Determine the [x, y] coordinate at the center of the cell enclosing the given text.  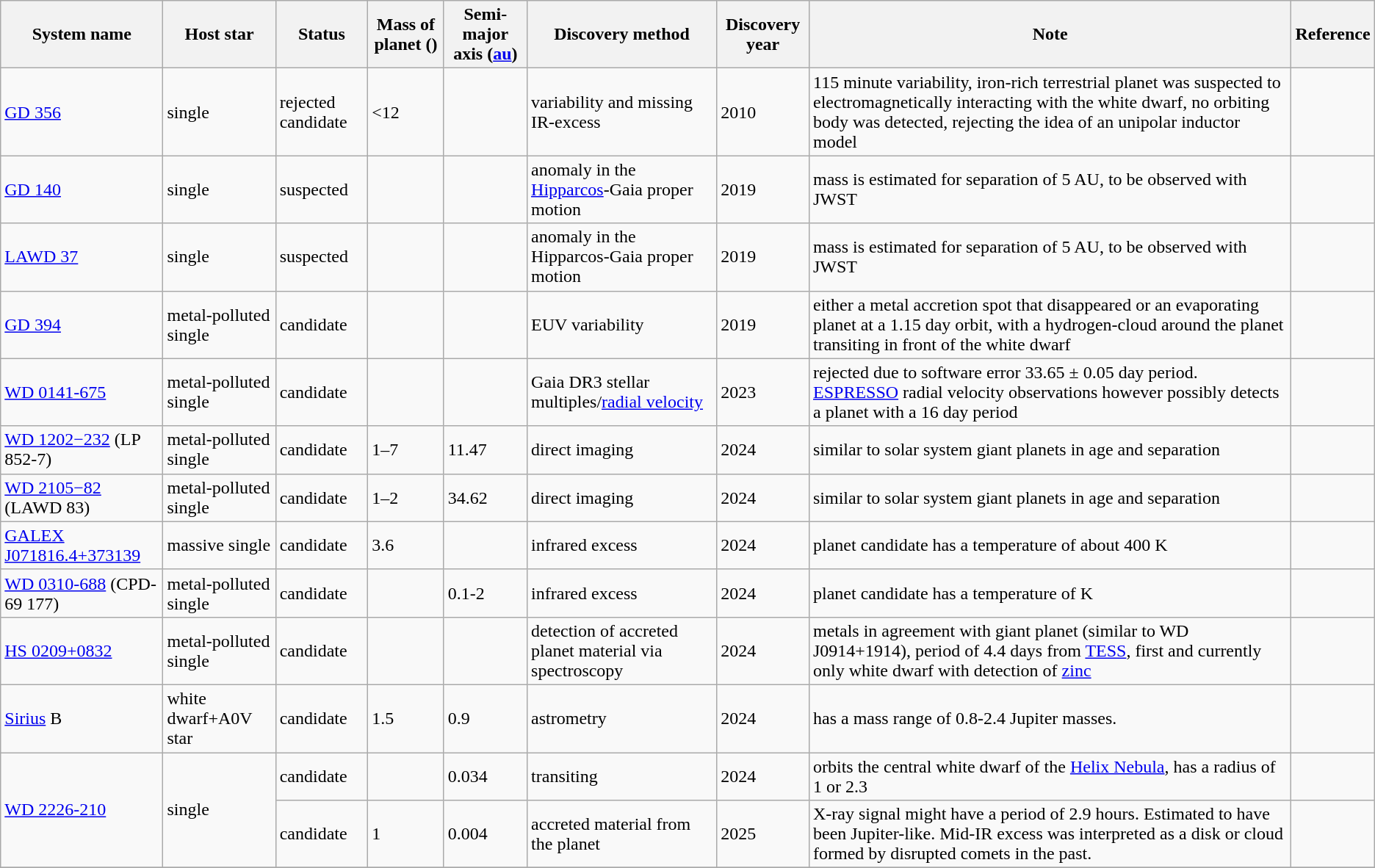
1–7 [405, 449]
rejected due to software error 33.65 ± 0.05 day period. ESPRESSO radial velocity observations however possibly detects a planet with a 16 day period [1050, 392]
orbits the central white dwarf of the Helix Nebula, has a radius of 1 or 2.3 [1050, 775]
Mass of planet () [405, 35]
WD 0310-688 (CPD-69 177) [82, 593]
Host star [219, 35]
2025 [763, 834]
11.47 [485, 449]
2023 [763, 392]
Reference [1332, 35]
1.5 [405, 718]
astrometry [622, 718]
variability and missing IR-excess [622, 112]
1–2 [405, 498]
Discovery year [763, 35]
LAWD 37 [82, 257]
<12 [405, 112]
3.6 [405, 545]
1 [405, 834]
has a mass range of 0.8-2.4 Jupiter masses. [1050, 718]
0.9 [485, 718]
WD 0141-675 [82, 392]
detection of accreted planet material via spectroscopy [622, 651]
0.1-2 [485, 593]
0.034 [485, 775]
accreted material from the planet [622, 834]
HS 0209+0832 [82, 651]
2010 [763, 112]
System name [82, 35]
planet candidate has a temperature of about 400 K [1050, 545]
white dwarf+A0V star [219, 718]
massive single [219, 545]
Discovery method [622, 35]
34.62 [485, 498]
rejected candidate [322, 112]
transiting [622, 775]
Gaia DR3 stellar multiples/radial velocity [622, 392]
Semi-major axis (au) [485, 35]
planet candidate has a temperature of K [1050, 593]
Status [322, 35]
Note [1050, 35]
GALEX J071816.4+373139 [82, 545]
GD 394 [82, 325]
GD 356 [82, 112]
WD 1202−232 (LP 852-7) [82, 449]
Sirius B [82, 718]
GD 140 [82, 189]
EUV variability [622, 325]
WD 2105−82 (LAWD 83) [82, 498]
WD 2226-210 [82, 809]
0.004 [485, 834]
